Pinpoint the cell where the given text exists, returning its [x, y] midpoint coordinate. 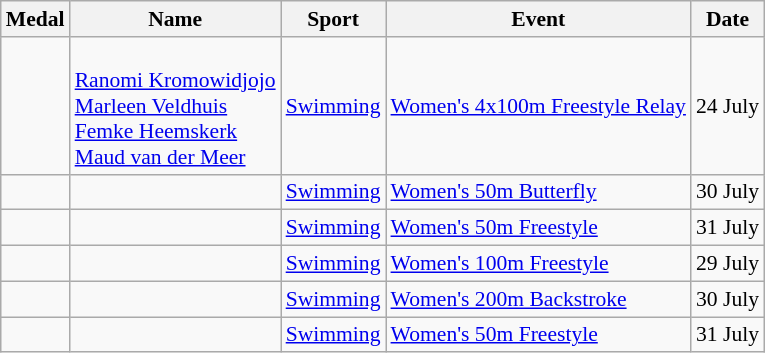
Women's 200m Backstroke [538, 299]
Date [728, 19]
Ranomi KromowidjojoMarleen VeldhuisFemke HeemskerkMaud van der Meer [176, 106]
Name [176, 19]
Women's 50m Butterfly [538, 192]
Women's 100m Freestyle [538, 264]
29 July [728, 264]
Medal [36, 19]
Event [538, 19]
Sport [334, 19]
24 July [728, 106]
Women's 4x100m Freestyle Relay [538, 106]
